Identify which cell holds the provided text, then report its [x, y] central coordinate. 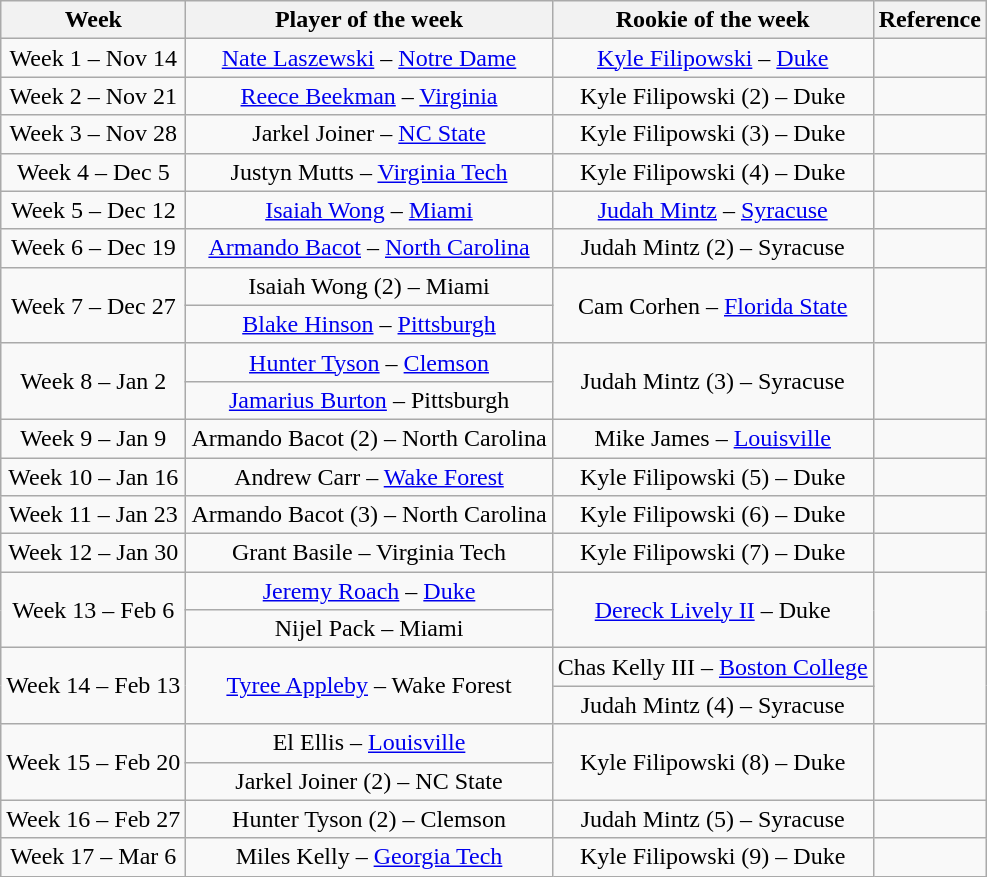
Judah Mintz (2) – Syracuse [712, 248]
Week 3 – Nov 28 [94, 134]
Judah Mintz (3) – Syracuse [712, 381]
Andrew Carr – Wake Forest [369, 477]
Blake Hinson – Pittsburgh [369, 324]
Kyle Filipowski (6) – Duke [712, 515]
Armando Bacot – North Carolina [369, 248]
Week 11 – Jan 23 [94, 515]
Week 4 – Dec 5 [94, 172]
Dereck Lively II – Duke [712, 610]
Jeremy Roach – Duke [369, 591]
Nate Laszewski – Notre Dame [369, 58]
Hunter Tyson (2) – Clemson [369, 819]
Tyree Appleby – Wake Forest [369, 686]
Player of the week [369, 20]
Jarkel Joiner – NC State [369, 134]
Kyle Filipowski (4) – Duke [712, 172]
Kyle Filipowski (9) – Duke [712, 857]
Kyle Filipowski (3) – Duke [712, 134]
Week 9 – Jan 9 [94, 438]
Reece Beekman – Virginia [369, 96]
Cam Corhen – Florida State [712, 305]
Week 7 – Dec 27 [94, 305]
Judah Mintz (5) – Syracuse [712, 819]
Justyn Mutts – Virginia Tech [369, 172]
Armando Bacot (2) – North Carolina [369, 438]
Week 10 – Jan 16 [94, 477]
Miles Kelly – Georgia Tech [369, 857]
Armando Bacot (3) – North Carolina [369, 515]
Week 15 – Feb 20 [94, 762]
Week 12 – Jan 30 [94, 553]
Hunter Tyson – Clemson [369, 362]
Grant Basile – Virginia Tech [369, 553]
El Ellis – Louisville [369, 743]
Kyle Filipowski (5) – Duke [712, 477]
Jarkel Joiner (2) – NC State [369, 781]
Isaiah Wong – Miami [369, 210]
Week 13 – Feb 6 [94, 610]
Rookie of the week [712, 20]
Week 8 – Jan 2 [94, 381]
Week 17 – Mar 6 [94, 857]
Nijel Pack – Miami [369, 629]
Kyle Filipowski – Duke [712, 58]
Week 16 – Feb 27 [94, 819]
Kyle Filipowski (2) – Duke [712, 96]
Kyle Filipowski (8) – Duke [712, 762]
Jamarius Burton – Pittsburgh [369, 400]
Week 1 – Nov 14 [94, 58]
Judah Mintz (4) – Syracuse [712, 705]
Chas Kelly III – Boston College [712, 667]
Judah Mintz – Syracuse [712, 210]
Kyle Filipowski (7) – Duke [712, 553]
Week 2 – Nov 21 [94, 96]
Reference [930, 20]
Mike James – Louisville [712, 438]
Week 14 – Feb 13 [94, 686]
Week 6 – Dec 19 [94, 248]
Isaiah Wong (2) – Miami [369, 286]
Week 5 – Dec 12 [94, 210]
Week [94, 20]
